Output the (X, Y) coordinate of the center of the cell containing the given text.  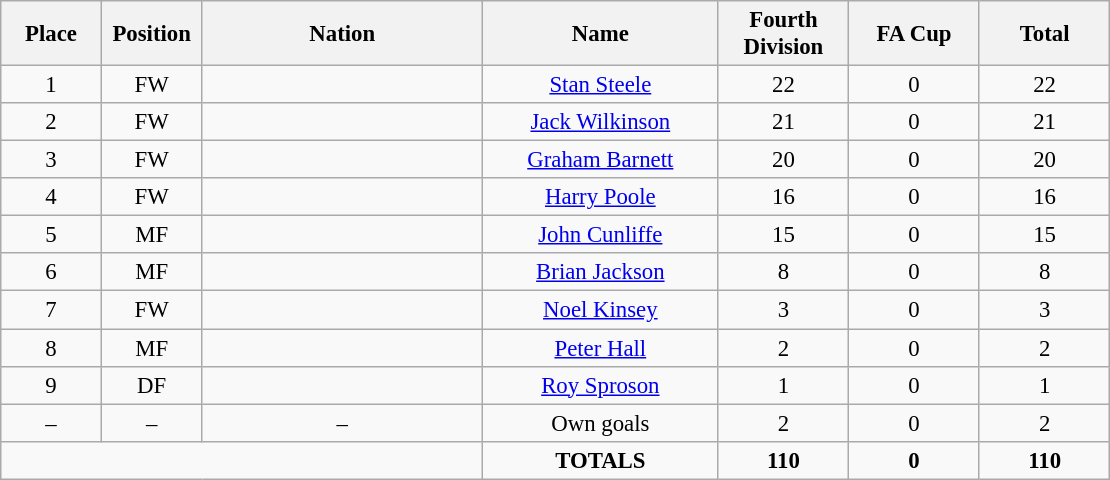
Roy Sproson (601, 385)
Jack Wilkinson (601, 122)
Harry Poole (601, 197)
9 (52, 385)
5 (52, 235)
Stan Steele (601, 85)
Graham Barnett (601, 160)
4 (52, 197)
TOTALS (601, 460)
Fourth Division (784, 34)
DF (152, 385)
FA Cup (914, 34)
Place (52, 34)
6 (52, 273)
John Cunliffe (601, 235)
Brian Jackson (601, 273)
Position (152, 34)
7 (52, 310)
Name (601, 34)
Noel Kinsey (601, 310)
Peter Hall (601, 348)
Nation (342, 34)
Total (1044, 34)
Own goals (601, 423)
